Identify which cell holds the provided text, then report its [X, Y] central coordinate. 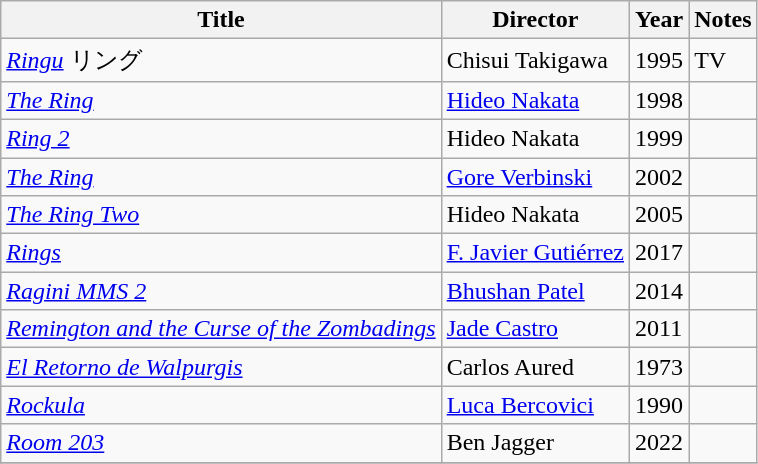
Notes [723, 20]
1990 [660, 405]
2014 [660, 291]
Title [221, 20]
1995 [660, 60]
Luca Bercovici [535, 405]
2017 [660, 253]
Ringu リング [221, 60]
Rings [221, 253]
2011 [660, 329]
2022 [660, 443]
2005 [660, 215]
Ring 2 [221, 138]
Gore Verbinski [535, 177]
El Retorno de Walpurgis [221, 367]
Year [660, 20]
Remington and the Curse of the Zombadings [221, 329]
Rockula [221, 405]
Bhushan Patel [535, 291]
Chisui Takigawa [535, 60]
F. Javier Gutiérrez [535, 253]
1998 [660, 100]
Ragini MMS 2 [221, 291]
Jade Castro [535, 329]
Ben Jagger [535, 443]
Director [535, 20]
2002 [660, 177]
Carlos Aured [535, 367]
TV [723, 60]
1999 [660, 138]
1973 [660, 367]
The Ring Two [221, 215]
Room 203 [221, 443]
